Scan for the cell matching the given text and deliver its [X, Y] coordinate at center. 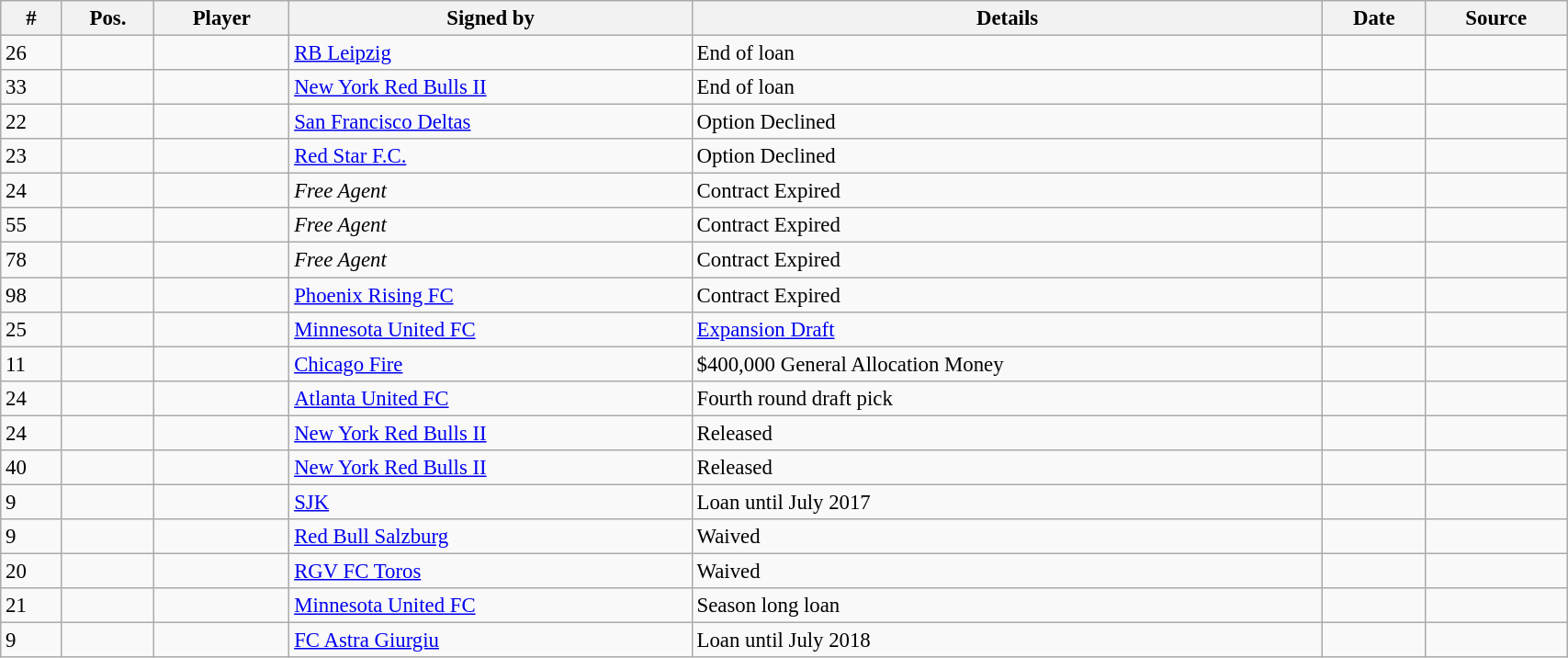
Details [1007, 18]
21 [31, 606]
55 [31, 225]
11 [31, 364]
Chicago Fire [491, 364]
Pos. [108, 18]
20 [31, 571]
98 [31, 295]
40 [31, 468]
Loan until July 2017 [1007, 502]
22 [31, 122]
RB Leipzig [491, 53]
25 [31, 329]
Player [222, 18]
Red Bull Salzburg [491, 537]
RGV FC Toros [491, 571]
Signed by [491, 18]
Source [1496, 18]
23 [31, 156]
Red Star F.C. [491, 156]
33 [31, 87]
Phoenix Rising FC [491, 295]
San Francisco Deltas [491, 122]
26 [31, 53]
Season long loan [1007, 606]
SJK [491, 502]
78 [31, 260]
Date [1374, 18]
$400,000 General Allocation Money [1007, 364]
# [31, 18]
Loan until July 2018 [1007, 641]
Atlanta United FC [491, 398]
FC Astra Giurgiu [491, 641]
Expansion Draft [1007, 329]
Fourth round draft pick [1007, 398]
